Return (X, Y) of the center of cell containing provided text 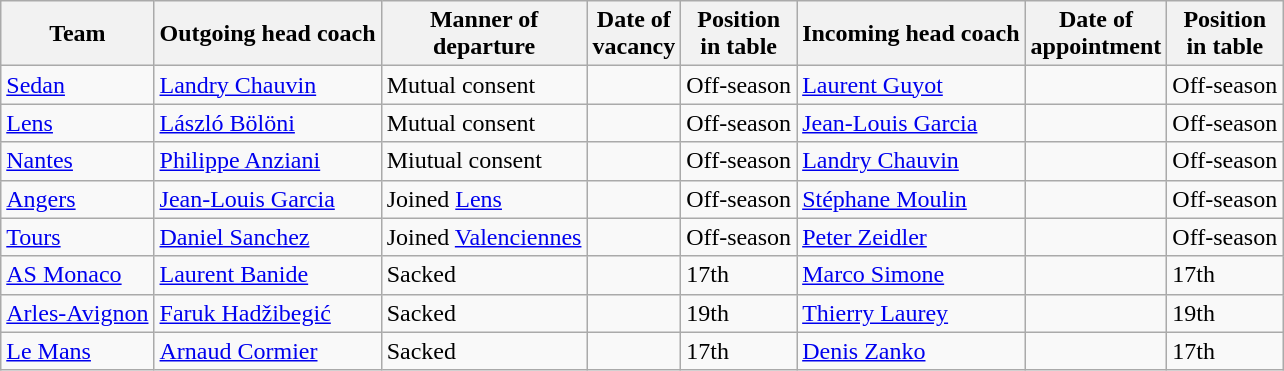
Nantes (78, 161)
AS Monaco (78, 275)
Laurent Banide (268, 275)
Team (78, 34)
Faruk Hadžibegić (268, 313)
Joined Lens (484, 199)
Date ofvacancy (634, 34)
Peter Zeidler (911, 237)
Denis Zanko (911, 351)
Tours (78, 237)
Date ofappointment (1096, 34)
Arles-Avignon (78, 313)
Laurent Guyot (911, 85)
Le Mans (78, 351)
Sedan (78, 85)
Thierry Laurey (911, 313)
Philippe Anziani (268, 161)
Manner ofdeparture (484, 34)
Lens (78, 123)
Outgoing head coach (268, 34)
Angers (78, 199)
Joined Valenciennes (484, 237)
Marco Simone (911, 275)
Incoming head coach (911, 34)
Stéphane Moulin (911, 199)
László Bölöni (268, 123)
Miutual consent (484, 161)
Arnaud Cormier (268, 351)
Daniel Sanchez (268, 237)
